Return the (x, y) coordinate for the center point of the cell that contains the specified text.  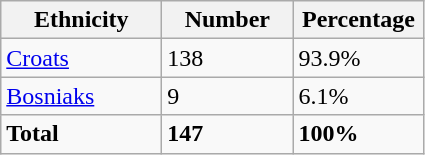
147 (228, 134)
Total (82, 134)
Ethnicity (82, 20)
100% (358, 134)
Percentage (358, 20)
Number (228, 20)
9 (228, 96)
6.1% (358, 96)
93.9% (358, 58)
138 (228, 58)
Bosniaks (82, 96)
Croats (82, 58)
